Determine the [X, Y] coordinate at the center of the cell enclosing the given text.  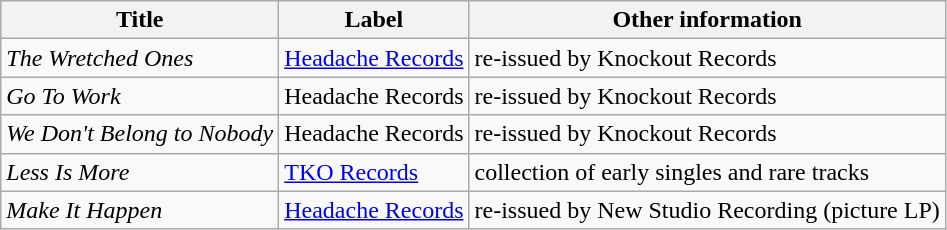
The Wretched Ones [140, 58]
Make It Happen [140, 210]
Less Is More [140, 172]
Label [374, 20]
collection of early singles and rare tracks [707, 172]
Go To Work [140, 96]
re-issued by New Studio Recording (picture LP) [707, 210]
TKO Records [374, 172]
We Don't Belong to Nobody [140, 134]
Title [140, 20]
Other information [707, 20]
